Capture the cell that displays the provided text and extract its (X, Y) central coordinate. 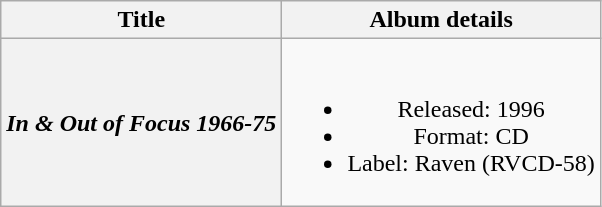
Title (142, 20)
Released: 1996Format: CDLabel: Raven (RVCD-58) (441, 122)
In & Out of Focus 1966-75 (142, 122)
Album details (441, 20)
